Search for the cell housing the specified text and yield its [X, Y] center coordinate. 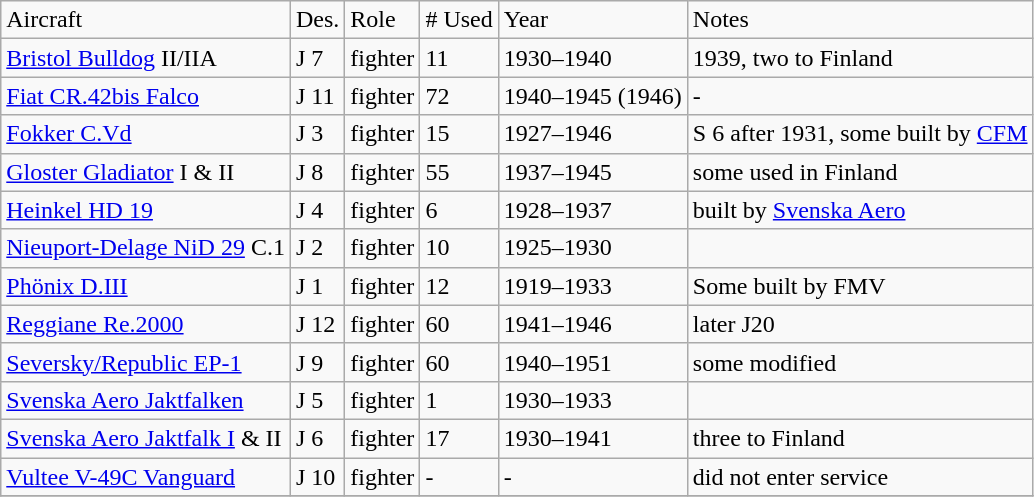
Des. [317, 20]
72 [459, 96]
1930–1933 [592, 400]
15 [459, 134]
J 9 [317, 362]
J 10 [317, 477]
J 7 [317, 58]
J 12 [317, 324]
Role [382, 20]
J 8 [317, 172]
1930–1941 [592, 438]
12 [459, 286]
11 [459, 58]
J 11 [317, 96]
1930–1940 [592, 58]
three to Finland [860, 438]
later J20 [860, 324]
1940–1945 (1946) [592, 96]
Seversky/Republic EP-1 [146, 362]
1940–1951 [592, 362]
1927–1946 [592, 134]
10 [459, 248]
6 [459, 210]
did not enter service [860, 477]
Reggiane Re.2000 [146, 324]
Fokker C.Vd [146, 134]
J 4 [317, 210]
# Used [459, 20]
1937–1945 [592, 172]
17 [459, 438]
Aircraft [146, 20]
Year [592, 20]
S 6 after 1931, some built by CFM [860, 134]
J 5 [317, 400]
Nieuport-Delage NiD 29 C.1 [146, 248]
Some built by FMV [860, 286]
Vultee V-49C Vanguard [146, 477]
1941–1946 [592, 324]
1939, two to Finland [860, 58]
built by Svenska Aero [860, 210]
Phönix D.III [146, 286]
Svenska Aero Jaktfalk I & II [146, 438]
Notes [860, 20]
J 1 [317, 286]
55 [459, 172]
Svenska Aero Jaktfalken [146, 400]
1919–1933 [592, 286]
Bristol Bulldog II/IIA [146, 58]
Heinkel HD 19 [146, 210]
J 2 [317, 248]
Gloster Gladiator I & II [146, 172]
1 [459, 400]
J 6 [317, 438]
1925–1930 [592, 248]
some modified [860, 362]
J 3 [317, 134]
some used in Finland [860, 172]
Fiat CR.42bis Falco [146, 96]
1928–1937 [592, 210]
